From the cell containing the given text, extract its center point as (x, y) coordinate. 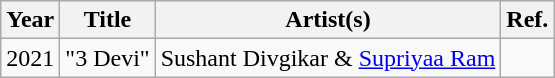
"3 Devi" (108, 58)
Artist(s) (328, 20)
Year (30, 20)
Ref. (528, 20)
Sushant Divgikar & Supriyaa Ram (328, 58)
Title (108, 20)
2021 (30, 58)
